Return the (x, y) coordinate for the center point of the cell that contains the specified text.  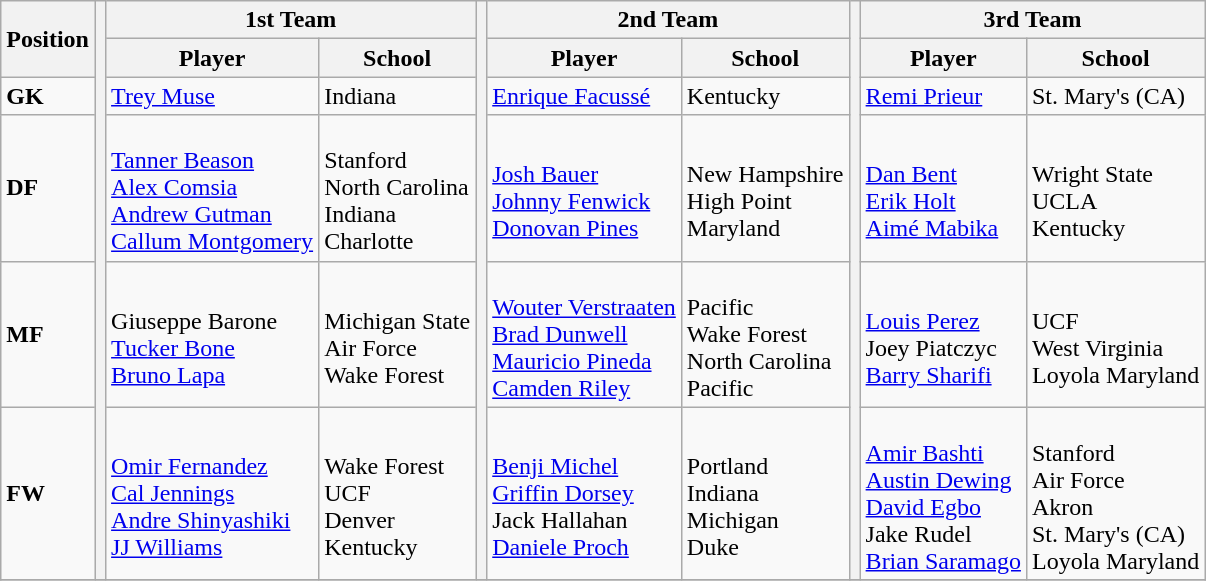
Stanford North Carolina Indiana Charlotte (398, 188)
MF (48, 334)
Omir Fernandez Cal Jennings Andre Shinyashiki JJ Williams (212, 494)
Trey Muse (212, 96)
Stanford Air Force Akron St. Mary's (CA) Loyola Maryland (1115, 494)
Michigan State Air Force Wake Forest (398, 334)
Remi Prieur (943, 96)
1st Team (291, 20)
New Hampshire High Point Maryland (765, 188)
Tanner Beason Alex Comsia Andrew Gutman Callum Montgomery (212, 188)
Wake Forest UCF Denver Kentucky (398, 494)
FW (48, 494)
3rd Team (1032, 20)
Giuseppe Barone Tucker Bone Bruno Lapa (212, 334)
Josh Bauer Johnny Fenwick Donovan Pines (584, 188)
Indiana (398, 96)
DF (48, 188)
Kentucky (765, 96)
Pacific Wake Forest North Carolina Pacific (765, 334)
UCF West Virginia Loyola Maryland (1115, 334)
Benji Michel Griffin Dorsey Jack Hallahan Daniele Proch (584, 494)
Portland Indiana Michigan Duke (765, 494)
Amir Bashti Austin Dewing David Egbo Jake Rudel Brian Saramago (943, 494)
Position (48, 39)
2nd Team (668, 20)
St. Mary's (CA) (1115, 96)
Louis Perez Joey Piatczyc Barry Sharifi (943, 334)
Wouter Verstraaten Brad Dunwell Mauricio Pineda Camden Riley (584, 334)
GK (48, 96)
Wright State UCLA Kentucky (1115, 188)
Enrique Facussé (584, 96)
Dan Bent Erik Holt Aimé Mabika (943, 188)
